Detect which cell encompasses the target text, then output its [x, y] center coordinate. 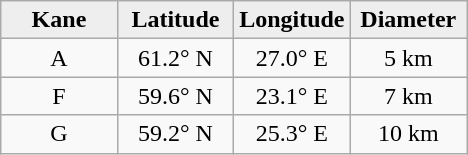
Diameter [408, 20]
Longitude [292, 20]
59.6° N [175, 96]
A [59, 58]
7 km [408, 96]
Latitude [175, 20]
59.2° N [175, 134]
F [59, 96]
25.3° E [292, 134]
Kane [59, 20]
61.2° N [175, 58]
5 km [408, 58]
10 km [408, 134]
G [59, 134]
27.0° E [292, 58]
23.1° E [292, 96]
